Capture the cell that displays the provided text and extract its (X, Y) central coordinate. 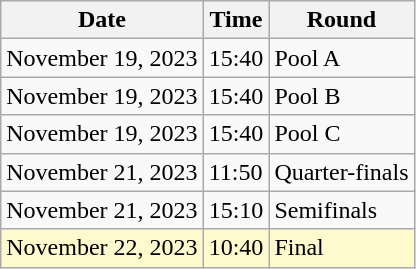
Time (236, 20)
Pool C (342, 134)
Pool A (342, 58)
Pool B (342, 96)
10:40 (236, 248)
Round (342, 20)
11:50 (236, 172)
Semifinals (342, 210)
15:10 (236, 210)
Date (102, 20)
November 22, 2023 (102, 248)
Final (342, 248)
Quarter-finals (342, 172)
